Pinpoint the cell where the given text exists, returning its [X, Y] midpoint coordinate. 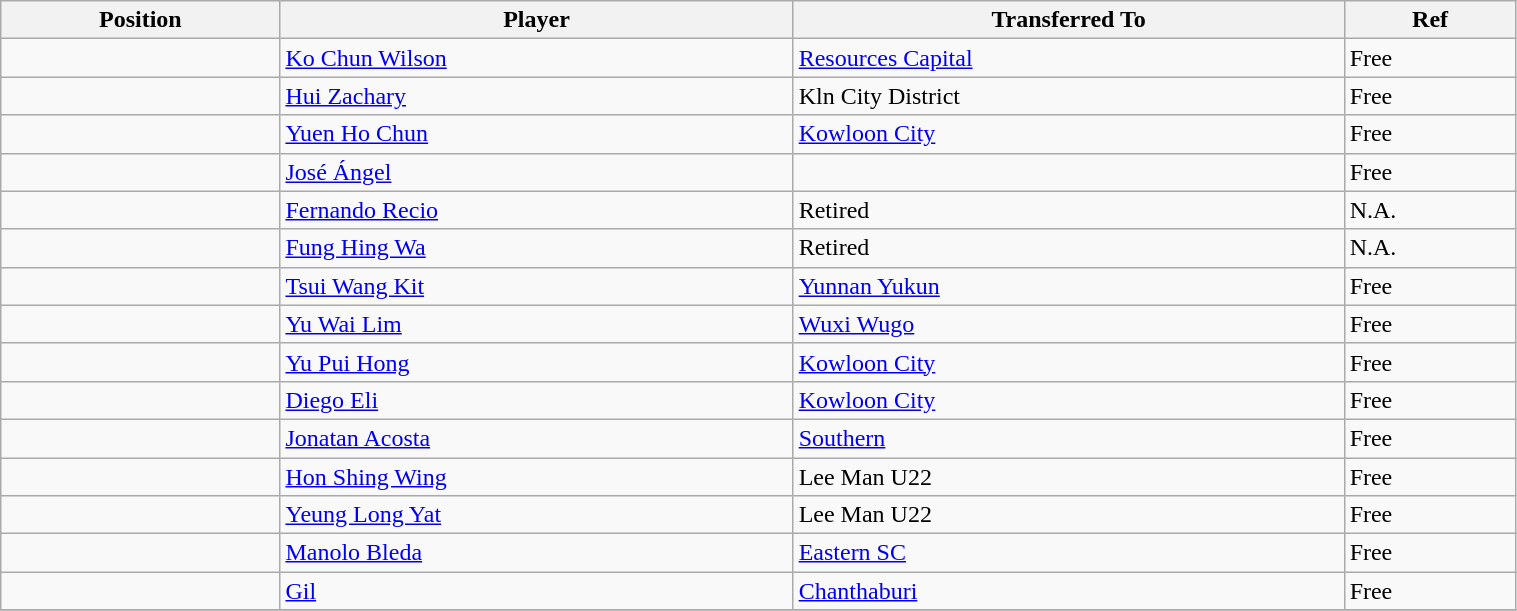
Position [140, 20]
Jonatan Acosta [536, 438]
Chanthaburi [1068, 591]
Yeung Long Yat [536, 515]
Yunnan Yukun [1068, 286]
Tsui Wang Kit [536, 286]
Hui Zachary [536, 96]
Southern [1068, 438]
Wuxi Wugo [1068, 324]
Kln City District [1068, 96]
Yuen Ho Chun [536, 134]
Player [536, 20]
Hon Shing Wing [536, 477]
Ko Chun Wilson [536, 58]
Ref [1430, 20]
Transferred To [1068, 20]
Resources Capital [1068, 58]
José Ángel [536, 172]
Diego Eli [536, 400]
Fernando Recio [536, 210]
Manolo Bleda [536, 553]
Yu Wai Lim [536, 324]
Yu Pui Hong [536, 362]
Gil [536, 591]
Eastern SC [1068, 553]
Fung Hing Wa [536, 248]
